From the cell containing the given text, extract its center point as [X, Y] coordinate. 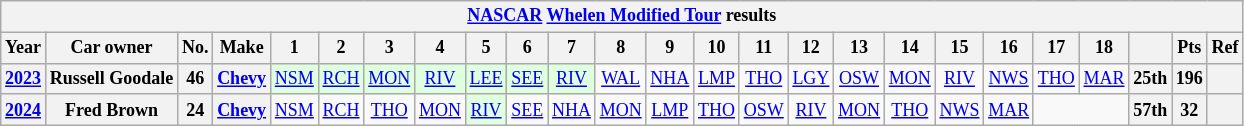
16 [1009, 48]
57th [1150, 110]
2023 [24, 78]
5 [486, 48]
NASCAR Whelen Modified Tour results [622, 16]
Russell Goodale [111, 78]
17 [1056, 48]
13 [860, 48]
3 [390, 48]
LEE [486, 78]
32 [1190, 110]
Fred Brown [111, 110]
1 [294, 48]
2024 [24, 110]
Pts [1190, 48]
Year [24, 48]
12 [811, 48]
15 [960, 48]
Car owner [111, 48]
24 [196, 110]
LGY [811, 78]
2 [341, 48]
Make [242, 48]
Ref [1225, 48]
9 [670, 48]
10 [717, 48]
18 [1104, 48]
4 [440, 48]
196 [1190, 78]
8 [620, 48]
No. [196, 48]
7 [572, 48]
14 [910, 48]
11 [764, 48]
6 [528, 48]
WAL [620, 78]
25th [1150, 78]
46 [196, 78]
